Locate the cell with the specified text and output its (X, Y) center coordinate. 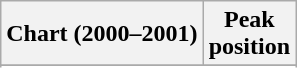
Chart (2000–2001) (102, 34)
Peakposition (249, 34)
